Locate the cell with the specified text and output its (X, Y) center coordinate. 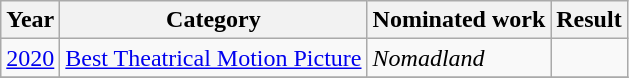
Year (30, 20)
Result (589, 20)
Best Theatrical Motion Picture (214, 58)
Nomadland (459, 58)
2020 (30, 58)
Nominated work (459, 20)
Category (214, 20)
